Determine the [x, y] coordinate at the center of the cell enclosing the given text.  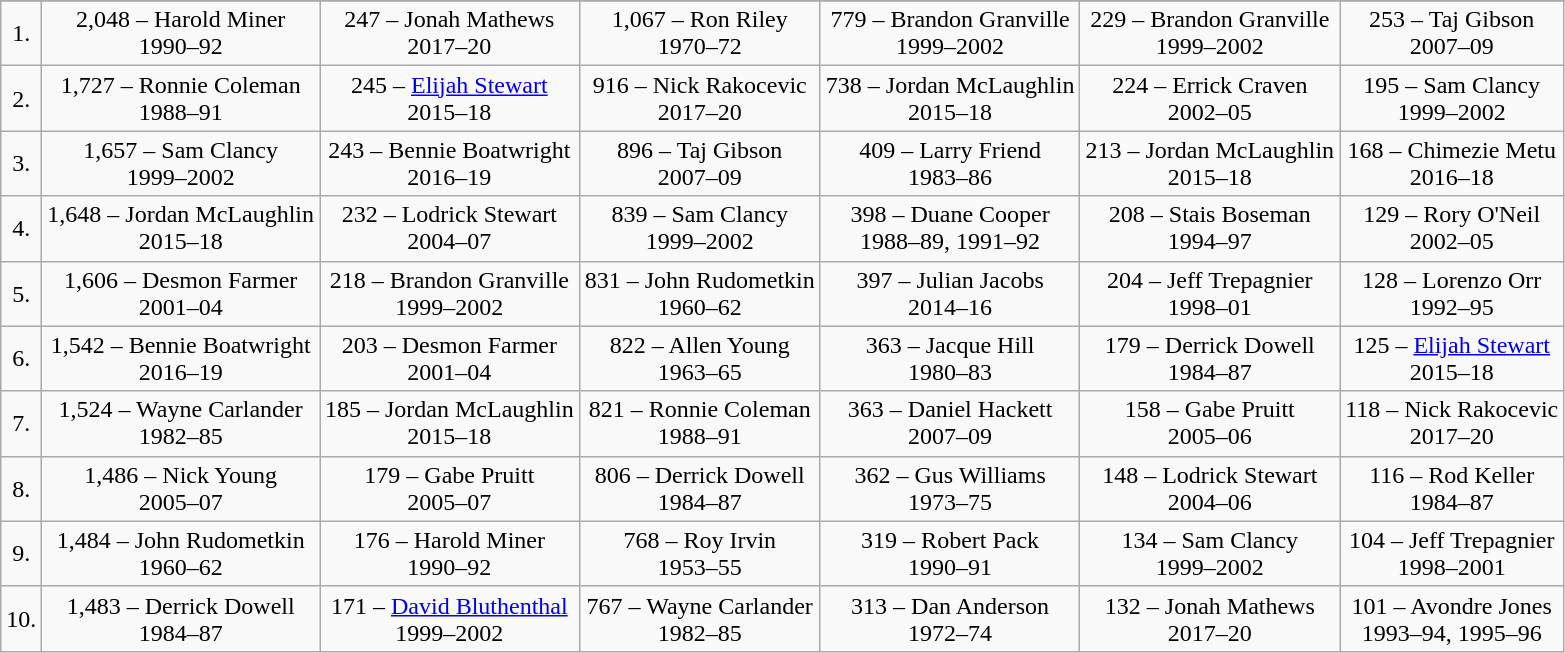
101 – Avondre Jones 1993–94, 1995–96 [1452, 618]
125 – Elijah Stewart 2015–18 [1452, 358]
195 – Sam Clancy 1999–2002 [1452, 98]
134 – Sam Clancy 1999–2002 [1210, 554]
5. [22, 294]
363 – Jacque Hill 1980–83 [950, 358]
1,727 – Ronnie Coleman 1988–91 [181, 98]
104 – Jeff Trepagnier 1998–2001 [1452, 554]
176 – Harold Miner 1990–92 [450, 554]
203 – Desmon Farmer 2001–04 [450, 358]
9. [22, 554]
2. [22, 98]
4. [22, 228]
409 – Larry Friend 1983–86 [950, 164]
243 – Bennie Boatwright 2016–19 [450, 164]
171 – David Bluthenthal 1999–2002 [450, 618]
831 – John Rudometkin 1960–62 [700, 294]
1,524 – Wayne Carlander 1982–85 [181, 424]
168 – Chimezie Metu 2016–18 [1452, 164]
1. [22, 34]
245 – Elijah Stewart 2015–18 [450, 98]
158 – Gabe Pruitt 2005–06 [1210, 424]
362 – Gus Williams 1973–75 [950, 488]
218 – Brandon Granville 1999–2002 [450, 294]
208 – Stais Boseman 1994–97 [1210, 228]
1,483 – Derrick Dowell 1984–87 [181, 618]
7. [22, 424]
1,067 – Ron Riley 1970–72 [700, 34]
1,484 – John Rudometkin 1960–62 [181, 554]
363 – Daniel Hackett 2007–09 [950, 424]
8. [22, 488]
229 – Brandon Granville 1999–2002 [1210, 34]
232 – Lodrick Stewart 2004–07 [450, 228]
896 – Taj Gibson 2007–09 [700, 164]
179 – Derrick Dowell 1984–87 [1210, 358]
806 – Derrick Dowell 1984–87 [700, 488]
1,486 – Nick Young 2005–07 [181, 488]
1,606 – Desmon Farmer 2001–04 [181, 294]
738 – Jordan McLaughlin 2015–18 [950, 98]
1,657 – Sam Clancy 1999–2002 [181, 164]
224 – Errick Craven 2002–05 [1210, 98]
128 – Lorenzo Orr 1992–95 [1452, 294]
253 – Taj Gibson 2007–09 [1452, 34]
247 – Jonah Mathews 2017–20 [450, 34]
6. [22, 358]
1,542 – Bennie Boatwright 2016–19 [181, 358]
129 – Rory O'Neil 2002–05 [1452, 228]
821 – Ronnie Coleman 1988–91 [700, 424]
767 – Wayne Carlander 1982–85 [700, 618]
1,648 – Jordan McLaughlin 2015–18 [181, 228]
2,048 – Harold Miner 1990–92 [181, 34]
10. [22, 618]
3. [22, 164]
132 – Jonah Mathews 2017–20 [1210, 618]
313 – Dan Anderson 1972–74 [950, 618]
397 – Julian Jacobs2014–16 [950, 294]
768 – Roy Irvin 1953–55 [700, 554]
185 – Jordan McLaughlin 2015–18 [450, 424]
118 – Nick Rakocevic 2017–20 [1452, 424]
779 – Brandon Granville 1999–2002 [950, 34]
822 – Allen Young 1963–65 [700, 358]
319 – Robert Pack 1990–91 [950, 554]
916 – Nick Rakocevic 2017–20 [700, 98]
213 – Jordan McLaughlin 2015–18 [1210, 164]
204 – Jeff Trepagnier 1998–01 [1210, 294]
116 – Rod Keller 1984–87 [1452, 488]
398 – Duane Cooper 1988–89, 1991–92 [950, 228]
839 – Sam Clancy 1999–2002 [700, 228]
179 – Gabe Pruitt 2005–07 [450, 488]
148 – Lodrick Stewart 2004–06 [1210, 488]
